For the text-containing cell, return its midpoint in [X, Y] coordinate format. 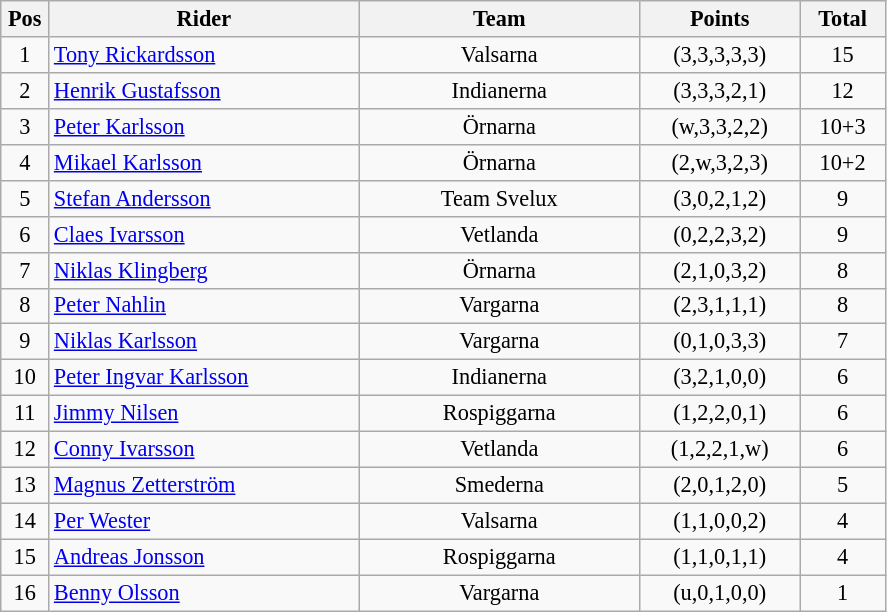
(1,2,2,1,w) [719, 450]
Niklas Klingberg [204, 270]
(3,3,3,2,1) [719, 90]
Stefan Andersson [204, 198]
(1,2,2,0,1) [719, 414]
(2,w,3,2,3) [719, 162]
Conny Ivarsson [204, 450]
(0,2,2,3,2) [719, 234]
10+3 [842, 126]
Peter Nahlin [204, 306]
Jimmy Nilsen [204, 414]
Peter Karlsson [204, 126]
(3,3,3,3,3) [719, 55]
Pos [25, 19]
(w,3,3,2,2) [719, 126]
2 [25, 90]
Peter Ingvar Karlsson [204, 378]
(3,0,2,1,2) [719, 198]
(3,2,1,0,0) [719, 378]
3 [25, 126]
(1,1,0,0,2) [719, 521]
(0,1,0,3,3) [719, 342]
10 [25, 378]
Niklas Karlsson [204, 342]
Per Wester [204, 521]
Team [499, 19]
(2,0,1,2,0) [719, 485]
(2,1,0,3,2) [719, 270]
Andreas Jonsson [204, 557]
13 [25, 485]
Benny Olsson [204, 593]
Total [842, 19]
Magnus Zetterström [204, 485]
16 [25, 593]
Claes Ivarsson [204, 234]
Henrik Gustafsson [204, 90]
10+2 [842, 162]
(u,0,1,0,0) [719, 593]
Mikael Karlsson [204, 162]
11 [25, 414]
(2,3,1,1,1) [719, 306]
Points [719, 19]
Team Svelux [499, 198]
(1,1,0,1,1) [719, 557]
Smederna [499, 485]
14 [25, 521]
Tony Rickardsson [204, 55]
Rider [204, 19]
